From the cell containing the given text, extract its center point as (X, Y) coordinate. 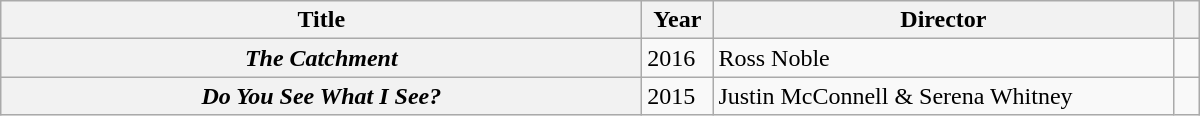
The Catchment (322, 58)
Title (322, 20)
2015 (678, 96)
Year (678, 20)
Do You See What I See? (322, 96)
Ross Noble (944, 58)
Justin McConnell & Serena Whitney (944, 96)
2016 (678, 58)
Director (944, 20)
